Identify which cell holds the provided text, then report its [X, Y] central coordinate. 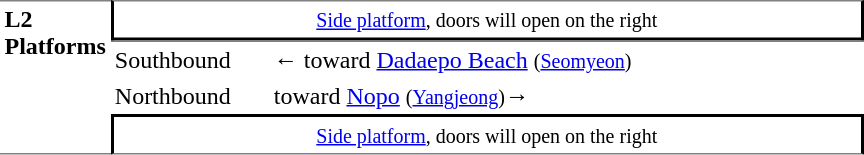
Northbound [190, 96]
Southbound [190, 59]
← toward Dadaepo Beach (Seomyeon) [566, 59]
toward Nopo (Yangjeong)→ [566, 96]
L2Platforms [55, 77]
